For the text-containing cell, return its midpoint in (x, y) coordinate format. 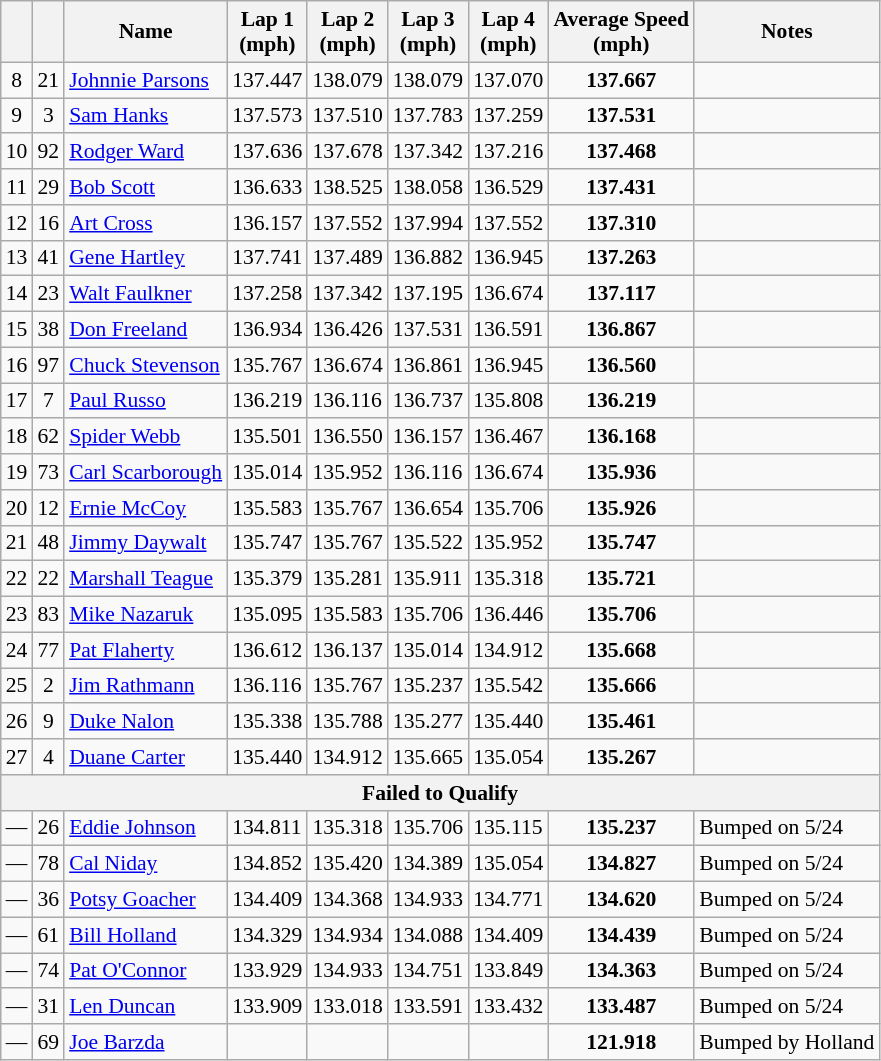
134.620 (621, 900)
Lap 1(mph) (267, 32)
Len Duncan (146, 1007)
Failed to Qualify (440, 793)
Paul Russo (146, 401)
29 (48, 187)
18 (17, 437)
136.591 (508, 330)
19 (17, 472)
78 (48, 864)
137.310 (621, 223)
137.678 (347, 152)
83 (48, 615)
135.911 (428, 579)
133.432 (508, 1007)
Spider Webb (146, 437)
77 (48, 650)
136.137 (347, 650)
135.522 (428, 543)
135.665 (428, 757)
61 (48, 935)
134.811 (267, 828)
137.636 (267, 152)
Lap 2(mph) (347, 32)
36 (48, 900)
137.447 (267, 80)
Duane Carter (146, 757)
92 (48, 152)
Cal Niday (146, 864)
13 (17, 258)
136.612 (267, 650)
137.667 (621, 80)
4 (48, 757)
Bill Holland (146, 935)
3 (48, 116)
134.439 (621, 935)
Rodger Ward (146, 152)
137.259 (508, 116)
135.267 (621, 757)
136.882 (428, 258)
14 (17, 294)
133.909 (267, 1007)
Carl Scarborough (146, 472)
31 (48, 1007)
134.329 (267, 935)
17 (17, 401)
135.666 (621, 686)
8 (17, 80)
134.852 (267, 864)
137.573 (267, 116)
Johnnie Parsons (146, 80)
20 (17, 508)
137.263 (621, 258)
133.487 (621, 1007)
135.926 (621, 508)
Mike Nazaruk (146, 615)
135.281 (347, 579)
136.550 (347, 437)
134.088 (428, 935)
136.737 (428, 401)
27 (17, 757)
135.420 (347, 864)
Average Speed(mph) (621, 32)
Chuck Stevenson (146, 365)
Bob Scott (146, 187)
Jim Rathmann (146, 686)
135.501 (267, 437)
69 (48, 1042)
Gene Hartley (146, 258)
Lap 4(mph) (508, 32)
48 (48, 543)
136.446 (508, 615)
135.668 (621, 650)
Lap 3(mph) (428, 32)
137.741 (267, 258)
137.994 (428, 223)
138.058 (428, 187)
2 (48, 686)
134.363 (621, 971)
7 (48, 401)
135.095 (267, 615)
Duke Nalon (146, 722)
134.771 (508, 900)
Sam Hanks (146, 116)
136.426 (347, 330)
Pat Flaherty (146, 650)
136.560 (621, 365)
134.389 (428, 864)
134.368 (347, 900)
137.117 (621, 294)
134.827 (621, 864)
Eddie Johnson (146, 828)
121.918 (621, 1042)
135.461 (621, 722)
138.525 (347, 187)
136.654 (428, 508)
24 (17, 650)
97 (48, 365)
133.591 (428, 1007)
Walt Faulkner (146, 294)
Jimmy Daywalt (146, 543)
137.216 (508, 152)
Name (146, 32)
41 (48, 258)
25 (17, 686)
136.861 (428, 365)
11 (17, 187)
38 (48, 330)
137.070 (508, 80)
10 (17, 152)
137.195 (428, 294)
Art Cross (146, 223)
136.934 (267, 330)
135.808 (508, 401)
136.867 (621, 330)
137.468 (621, 152)
Bumped by Holland (786, 1042)
Notes (786, 32)
135.115 (508, 828)
135.542 (508, 686)
135.788 (347, 722)
133.929 (267, 971)
135.379 (267, 579)
136.633 (267, 187)
15 (17, 330)
137.783 (428, 116)
136.467 (508, 437)
135.936 (621, 472)
Marshall Teague (146, 579)
137.258 (267, 294)
62 (48, 437)
74 (48, 971)
Joe Barzda (146, 1042)
Don Freeland (146, 330)
73 (48, 472)
137.489 (347, 258)
137.510 (347, 116)
136.529 (508, 187)
135.338 (267, 722)
133.849 (508, 971)
136.168 (621, 437)
135.277 (428, 722)
Pat O'Connor (146, 971)
133.018 (347, 1007)
137.431 (621, 187)
135.721 (621, 579)
Ernie McCoy (146, 508)
134.934 (347, 935)
134.751 (428, 971)
Potsy Goacher (146, 900)
